Locate the cell with the specified text and output its (x, y) center coordinate. 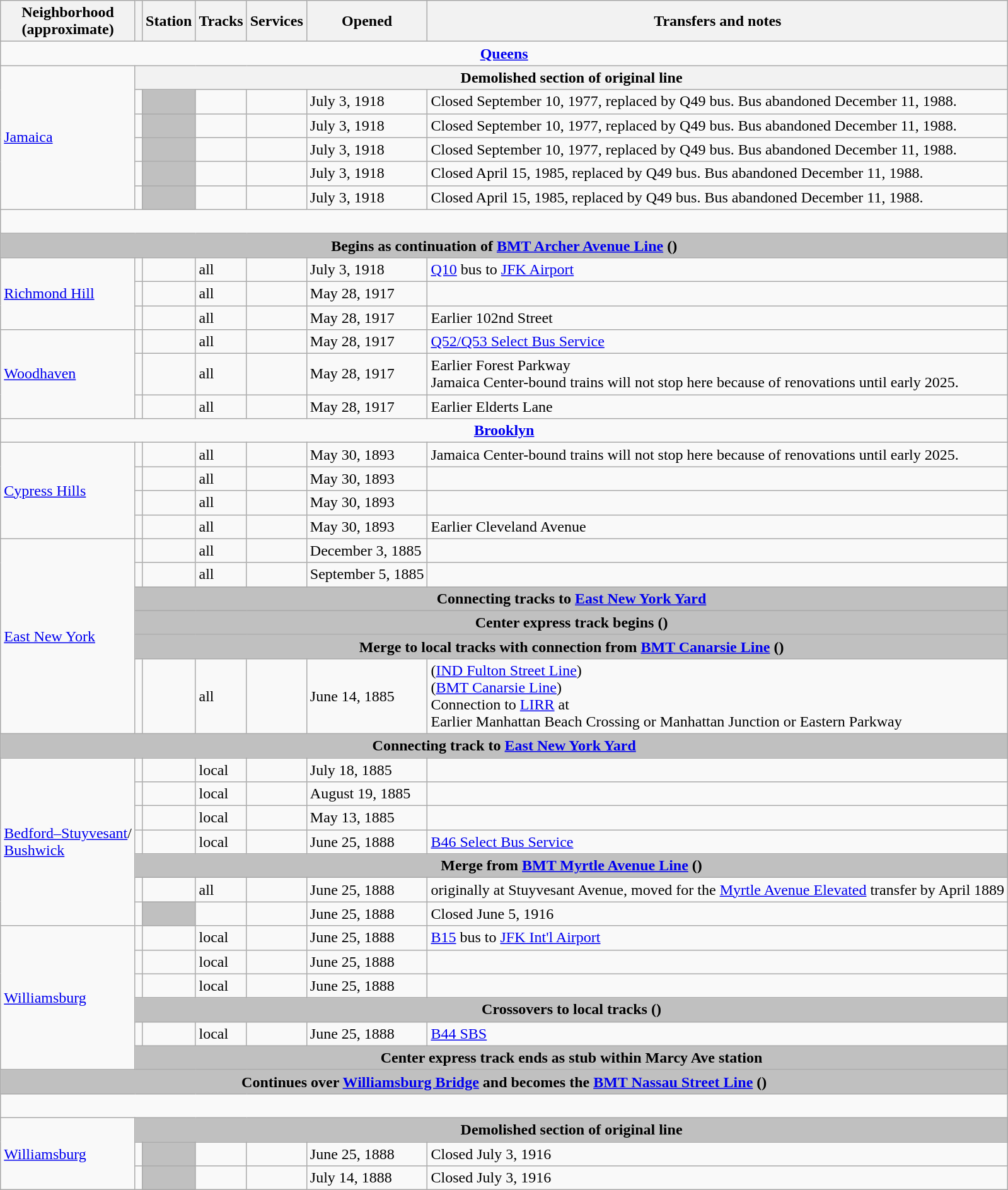
June 14, 1885 (367, 696)
Q52/Q53 Select Bus Service (717, 342)
Connecting track to East New York Yard (504, 745)
B46 Select Bus Service (717, 842)
May 13, 1885 (367, 818)
July 14, 1888 (367, 1178)
Cypress Hills (68, 491)
Tracks (221, 21)
Center express track begins () (571, 622)
Earlier Forest ParkwayJamaica Center-bound trains will not stop here because of renovations until early 2025. (717, 375)
originally at Stuyvesant Avenue, moved for the Myrtle Avenue Elevated transfer by April 1889 (717, 890)
Continues over Williamsburg Bridge and becomes the BMT Nassau Street Line () (504, 1082)
Begins as continuation of BMT Archer Avenue Line () (504, 245)
Neighborhood(approximate) (68, 21)
Jamaica (68, 137)
Bedford–Stuyvesant/Bushwick (68, 842)
Crossovers to local tracks () (571, 1010)
Closed June 5, 1916 (717, 914)
Connecting tracks to East New York Yard (571, 598)
August 19, 1885 (367, 794)
Merge to local tracks with connection from BMT Canarsie Line () (571, 646)
Earlier Cleveland Avenue (717, 527)
B44 SBS (717, 1034)
Q10 bus to JFK Airport (717, 269)
Station (169, 21)
Jamaica Center-bound trains will not stop here because of renovations until early 2025. (717, 455)
Merge from BMT Myrtle Avenue Line () (571, 866)
Opened (367, 21)
December 3, 1885 (367, 551)
September 5, 1885 (367, 575)
Brooklyn (504, 431)
B15 bus to JFK Int'l Airport (717, 938)
East New York (68, 636)
Queens (504, 54)
Transfers and notes (717, 21)
Earlier Elderts Lane (717, 407)
July 18, 1885 (367, 770)
Earlier 102nd Street (717, 317)
Woodhaven (68, 375)
Richmond Hill (68, 293)
Services (276, 21)
Center express track ends as stub within Marcy Ave station (571, 1058)
(IND Fulton Street Line) (BMT Canarsie Line)Connection to LIRR at Earlier Manhattan Beach Crossing or Manhattan Junction or Eastern Parkway (717, 696)
